Determine the (x, y) coordinate at the center of the cell enclosing the given text.  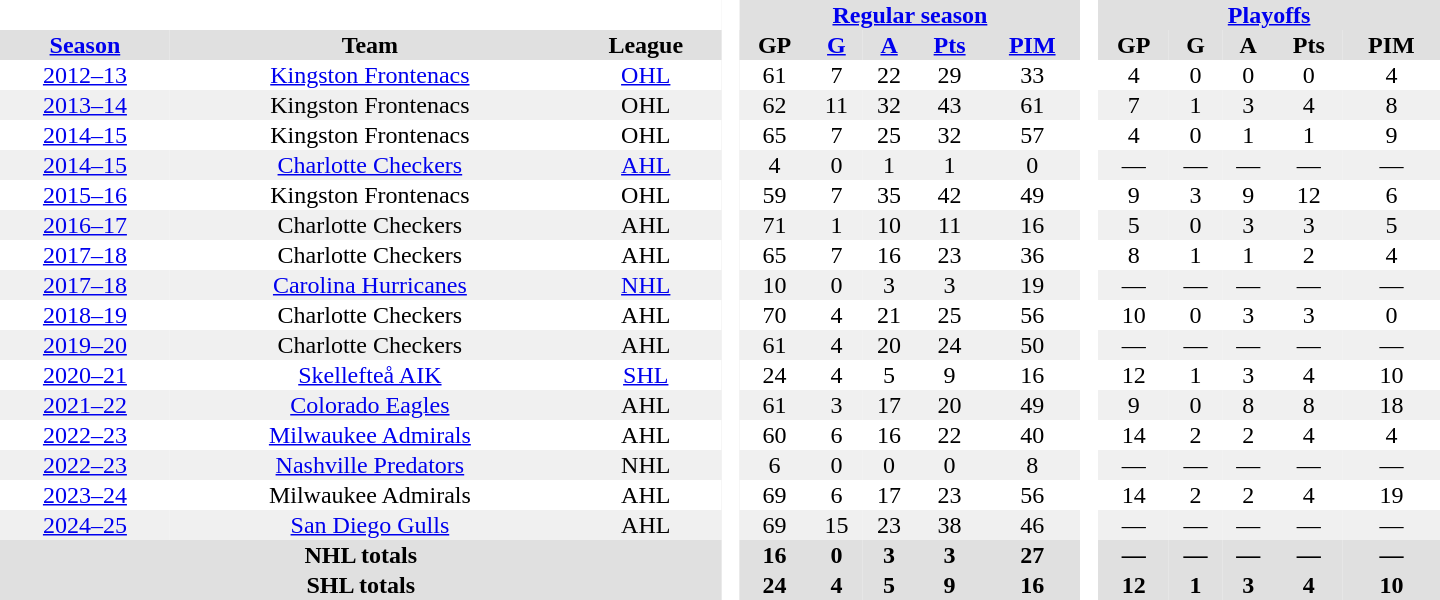
35 (890, 195)
46 (1032, 525)
29 (949, 75)
Skellefteå AIK (370, 375)
Team (370, 45)
2012–13 (85, 75)
2018–19 (85, 315)
43 (949, 105)
SHL (646, 375)
Colorado Eagles (370, 405)
59 (774, 195)
Regular season (910, 15)
18 (1392, 405)
League (646, 45)
50 (1032, 345)
2024–25 (85, 525)
NHL totals (361, 555)
57 (1032, 135)
Playoffs (1269, 15)
2019–20 (85, 345)
70 (774, 315)
33 (1032, 75)
42 (949, 195)
21 (890, 315)
Carolina Hurricanes (370, 285)
2020–21 (85, 375)
2023–24 (85, 495)
36 (1032, 255)
38 (949, 525)
2021–22 (85, 405)
62 (774, 105)
15 (836, 525)
2013–14 (85, 105)
2016–17 (85, 225)
2015–16 (85, 195)
40 (1032, 435)
27 (1032, 555)
Season (85, 45)
Nashville Predators (370, 465)
San Diego Gulls (370, 525)
SHL totals (361, 585)
60 (774, 435)
71 (774, 225)
